From the cell containing the given text, extract its center point as (x, y) coordinate. 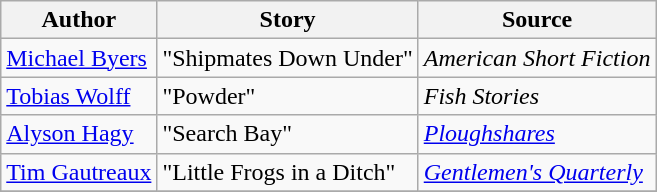
"Search Bay" (288, 134)
Fish Stories (537, 96)
Tobias Wolff (79, 96)
Michael Byers (79, 58)
Author (79, 20)
Gentlemen's Quarterly (537, 172)
Tim Gautreaux (79, 172)
Story (288, 20)
"Little Frogs in a Ditch" (288, 172)
American Short Fiction (537, 58)
Alyson Hagy (79, 134)
"Powder" (288, 96)
Source (537, 20)
Ploughshares (537, 134)
"Shipmates Down Under" (288, 58)
